Locate the cell with the specified text and output its (x, y) center coordinate. 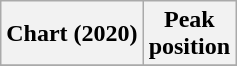
Peakposition (189, 34)
Chart (2020) (72, 34)
